Detect which cell encompasses the target text, then output its [x, y] center coordinate. 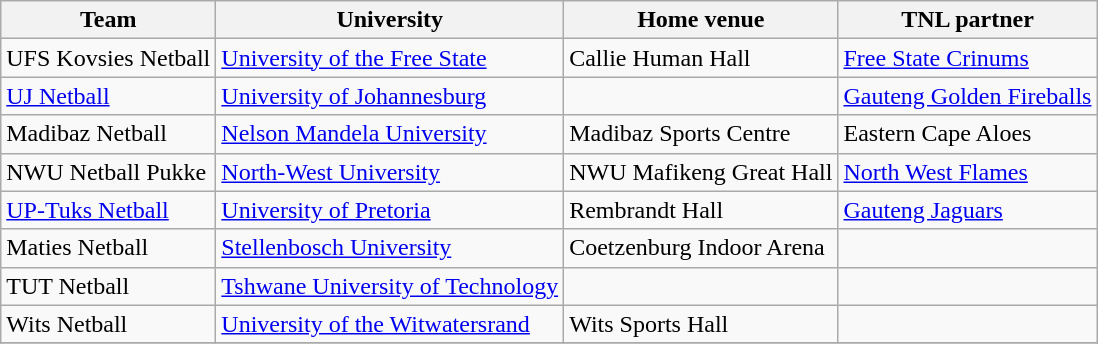
University [390, 20]
UP-Tuks Netball [108, 210]
NWU Netball Pukke [108, 172]
Free State Crinums [968, 58]
NWU Mafikeng Great Hall [701, 172]
Tshwane University of Technology [390, 286]
Maties Netball [108, 248]
Eastern Cape Aloes [968, 134]
Stellenbosch University [390, 248]
Gauteng Golden Fireballs [968, 96]
North West Flames [968, 172]
Madibaz Netball [108, 134]
TUT Netball [108, 286]
University of the Free State [390, 58]
Coetzenburg Indoor Arena [701, 248]
Gauteng Jaguars [968, 210]
University of the Witwatersrand [390, 324]
North-West University [390, 172]
Rembrandt Hall [701, 210]
Nelson Mandela University [390, 134]
University of Johannesburg [390, 96]
Madibaz Sports Centre [701, 134]
Wits Netball [108, 324]
Wits Sports Hall [701, 324]
Home venue [701, 20]
Team [108, 20]
TNL partner [968, 20]
UFS Kovsies Netball [108, 58]
Callie Human Hall [701, 58]
University of Pretoria [390, 210]
UJ Netball [108, 96]
